Pinpoint the cell where the given text exists, returning its [x, y] midpoint coordinate. 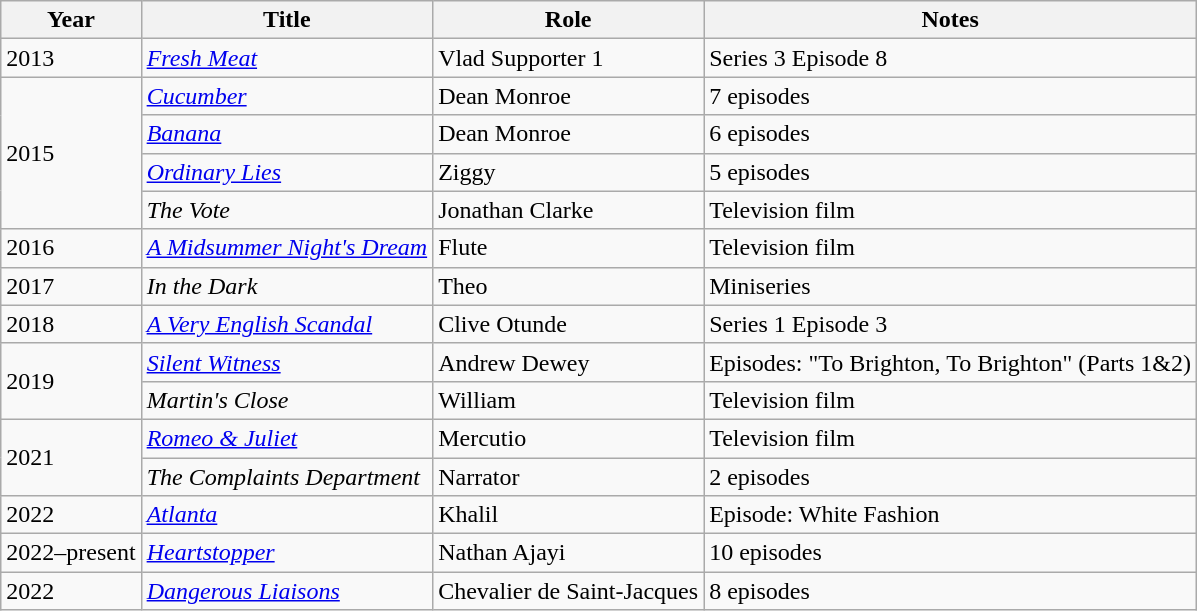
Role [568, 20]
Fresh Meat [287, 58]
Clive Otunde [568, 324]
Vlad Supporter 1 [568, 58]
Chevalier de Saint-Jacques [568, 591]
2019 [71, 381]
Notes [950, 20]
Title [287, 20]
Year [71, 20]
Andrew Dewey [568, 362]
2022–present [71, 553]
Miniseries [950, 286]
Nathan Ajayi [568, 553]
Ordinary Lies [287, 172]
Episode: White Fashion [950, 515]
Dangerous Liaisons [287, 591]
Episodes: "To Brighton, To Brighton" (Parts 1&2) [950, 362]
Series 3 Episode 8 [950, 58]
Atlanta [287, 515]
2 episodes [950, 477]
Cucumber [287, 96]
Banana [287, 134]
The Complaints Department [287, 477]
10 episodes [950, 553]
Silent Witness [287, 362]
2021 [71, 457]
2017 [71, 286]
Series 1 Episode 3 [950, 324]
A Midsummer Night's Dream [287, 248]
6 episodes [950, 134]
2018 [71, 324]
A Very English Scandal [287, 324]
7 episodes [950, 96]
Heartstopper [287, 553]
2016 [71, 248]
In the Dark [287, 286]
2015 [71, 153]
Ziggy [568, 172]
Mercutio [568, 438]
2013 [71, 58]
The Vote [287, 210]
William [568, 400]
Narrator [568, 477]
Martin's Close [287, 400]
Jonathan Clarke [568, 210]
Theo [568, 286]
Romeo & Juliet [287, 438]
Flute [568, 248]
8 episodes [950, 591]
5 episodes [950, 172]
Khalil [568, 515]
